Return [x, y] of the center of cell containing provided text 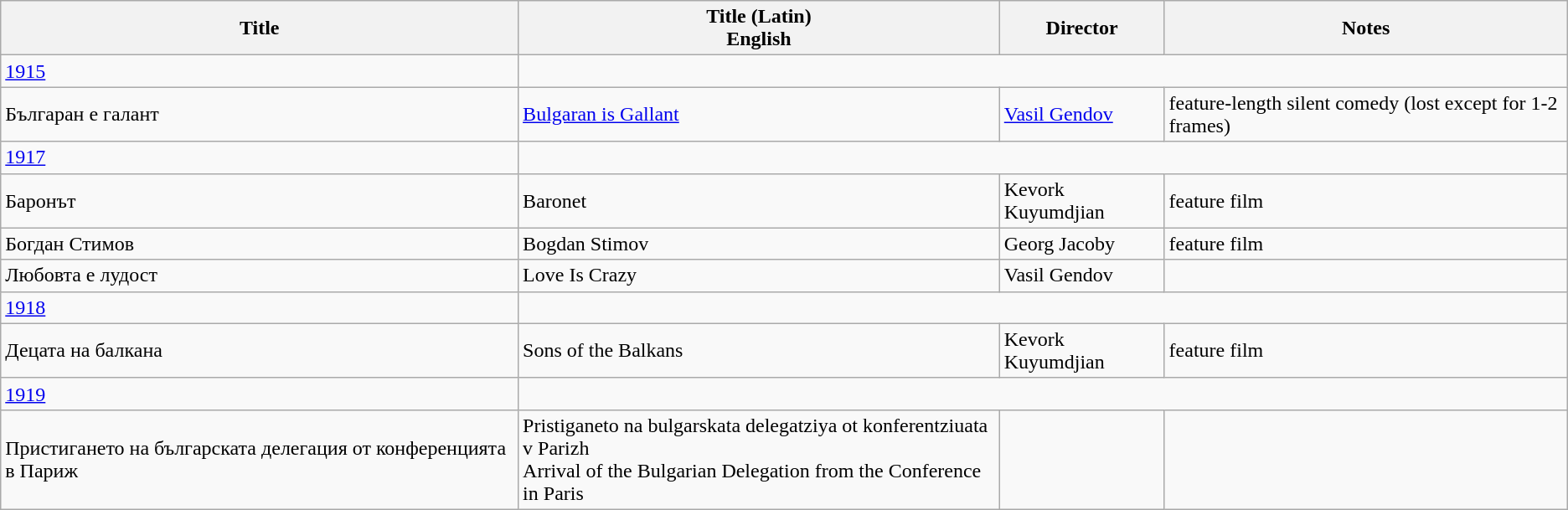
Bogdan Stimov [759, 244]
Sons of the Balkans [759, 350]
Title (Latin)English [759, 28]
1917 [260, 157]
Любовта е лудост [260, 276]
feature-length silent comedy (lost except for 1-2 frames) [1365, 114]
Пристигането на българската делегация от конференцията в Париж [260, 459]
Director [1082, 28]
Love Is Crazy [759, 276]
Bulgaran is Gallant [759, 114]
Georg Jacoby [1082, 244]
1919 [260, 394]
Децата на балкана [260, 350]
Баронът [260, 201]
Българан е галант [260, 114]
Notes [1365, 28]
Title [260, 28]
1918 [260, 307]
Богдан Стимов [260, 244]
Baronet [759, 201]
Pristiganeto na bulgarskata delegatziya ot konferentziuata v ParizhArrival of the Bulgarian Delegation from the Conference in Paris [759, 459]
1915 [260, 71]
